Detect which cell encompasses the target text, then output its (x, y) center coordinate. 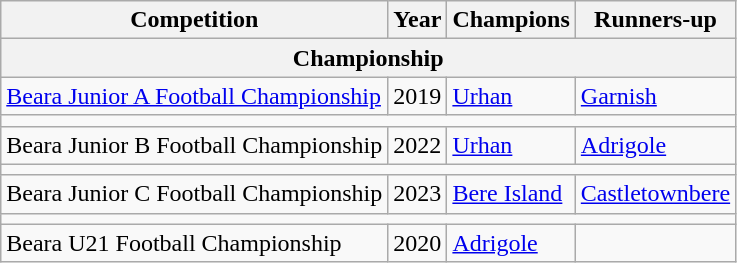
2022 (418, 145)
Champions (511, 20)
Garnish (655, 96)
Castletownbere (655, 194)
Beara Junior A Football Championship (194, 96)
Beara Junior B Football Championship (194, 145)
Year (418, 20)
2023 (418, 194)
2020 (418, 243)
Beara U21 Football Championship (194, 243)
Beara Junior C Football Championship (194, 194)
2019 (418, 96)
Runners-up (655, 20)
Bere Island (511, 194)
Championship (368, 58)
Competition (194, 20)
